Pinpoint the cell where the given text exists, returning its (x, y) midpoint coordinate. 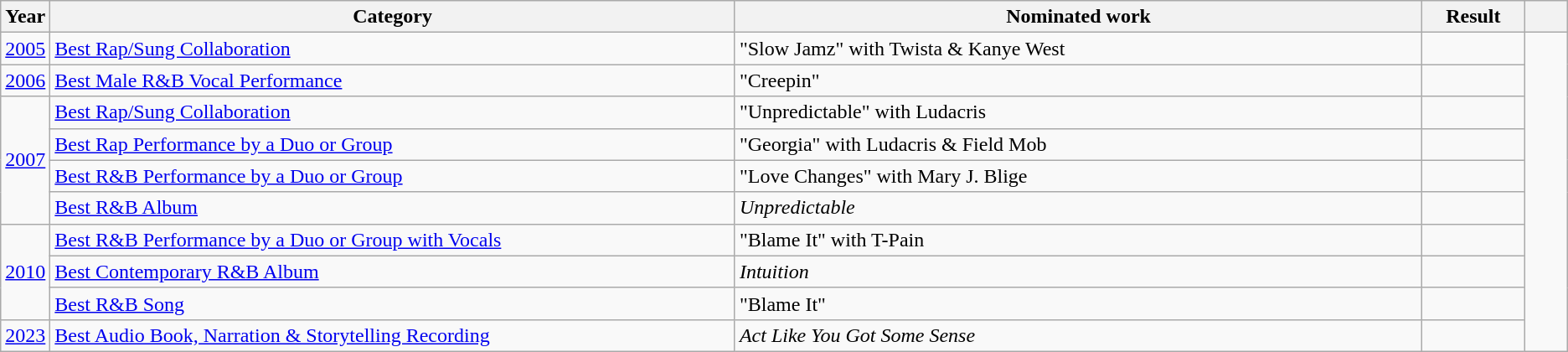
Best R&B Performance by a Duo or Group (393, 176)
Unpredictable (1078, 208)
2007 (25, 160)
Best R&B Album (393, 208)
2023 (25, 335)
"Love Changes" with Mary J. Blige (1078, 176)
Nominated work (1078, 17)
Category (393, 17)
"Creepin" (1078, 80)
Best Rap Performance by a Duo or Group (393, 144)
"Unpredictable" with Ludacris (1078, 112)
Best Male R&B Vocal Performance (393, 80)
Intuition (1078, 272)
Act Like You Got Some Sense (1078, 335)
Best R&B Performance by a Duo or Group with Vocals (393, 240)
"Slow Jamz" with Twista & Kanye West (1078, 49)
"Georgia" with Ludacris & Field Mob (1078, 144)
Best Audio Book, Narration & Storytelling Recording (393, 335)
Result (1473, 17)
Best Contemporary R&B Album (393, 272)
Best R&B Song (393, 303)
Year (25, 17)
"Blame It" (1078, 303)
"Blame It" with T-Pain (1078, 240)
2005 (25, 49)
2006 (25, 80)
2010 (25, 272)
